From the cell containing the given text, extract its center point as [X, Y] coordinate. 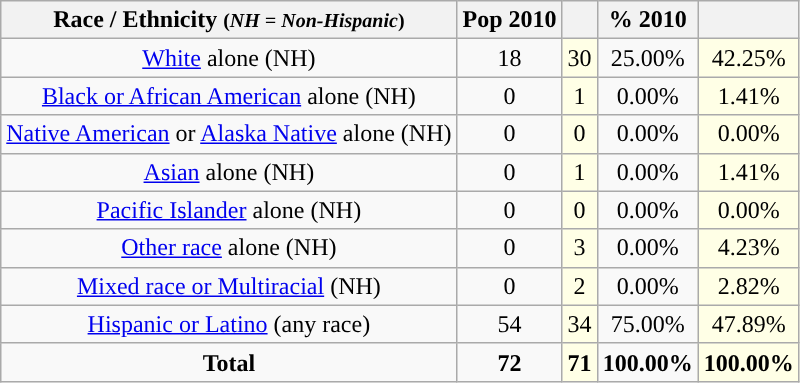
4.23% [748, 248]
2 [580, 286]
47.89% [748, 324]
Mixed race or Multiracial (NH) [229, 286]
25.00% [648, 58]
54 [510, 324]
White alone (NH) [229, 58]
Other race alone (NH) [229, 248]
72 [510, 362]
Total [229, 362]
Hispanic or Latino (any race) [229, 324]
42.25% [748, 58]
Black or African American alone (NH) [229, 96]
2.82% [748, 286]
Pop 2010 [510, 20]
3 [580, 248]
71 [580, 362]
18 [510, 58]
% 2010 [648, 20]
Pacific Islander alone (NH) [229, 210]
30 [580, 58]
Race / Ethnicity (NH = Non-Hispanic) [229, 20]
34 [580, 324]
75.00% [648, 324]
Asian alone (NH) [229, 172]
Native American or Alaska Native alone (NH) [229, 134]
